From the cell containing the given text, extract its center point as (x, y) coordinate. 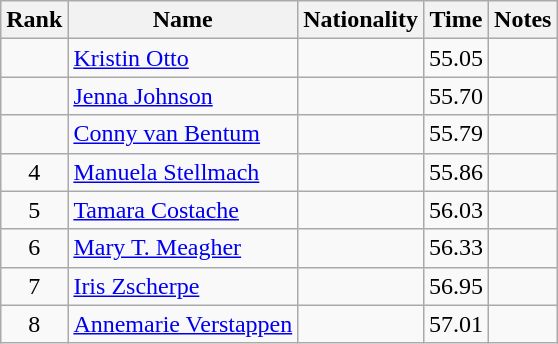
Annemarie Verstappen (183, 324)
Mary T. Meagher (183, 248)
Nationality (361, 20)
4 (34, 172)
56.03 (456, 210)
56.33 (456, 248)
Kristin Otto (183, 58)
55.79 (456, 134)
55.86 (456, 172)
8 (34, 324)
Manuela Stellmach (183, 172)
56.95 (456, 286)
Rank (34, 20)
7 (34, 286)
Name (183, 20)
6 (34, 248)
5 (34, 210)
Tamara Costache (183, 210)
55.05 (456, 58)
Jenna Johnson (183, 96)
55.70 (456, 96)
Conny van Bentum (183, 134)
Notes (523, 20)
Iris Zscherpe (183, 286)
57.01 (456, 324)
Time (456, 20)
